Determine the (x, y) coordinate at the center of the cell enclosing the given text.  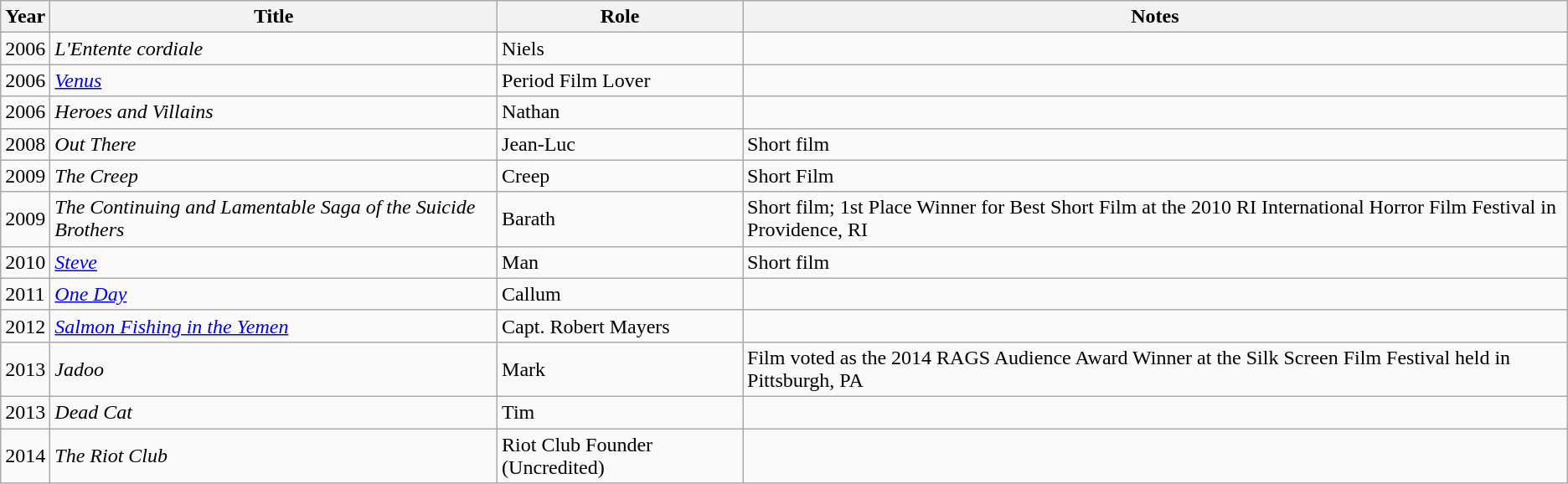
Creep (620, 176)
The Continuing and Lamentable Saga of the Suicide Brothers (274, 219)
2012 (25, 326)
Jadoo (274, 368)
Short Film (1156, 176)
Man (620, 262)
Dead Cat (274, 412)
Mark (620, 368)
Short film; 1st Place Winner for Best Short Film at the 2010 RI International Horror Film Festival in Providence, RI (1156, 219)
Niels (620, 49)
Title (274, 17)
Year (25, 17)
The Creep (274, 176)
2011 (25, 294)
Callum (620, 294)
Role (620, 17)
Venus (274, 80)
2010 (25, 262)
The Riot Club (274, 456)
Tim (620, 412)
2008 (25, 144)
L'Entente cordiale (274, 49)
Nathan (620, 112)
Notes (1156, 17)
Barath (620, 219)
Jean-Luc (620, 144)
Salmon Fishing in the Yemen (274, 326)
2014 (25, 456)
Period Film Lover (620, 80)
Steve (274, 262)
Out There (274, 144)
Riot Club Founder (Uncredited) (620, 456)
One Day (274, 294)
Capt. Robert Mayers (620, 326)
Heroes and Villains (274, 112)
Film voted as the 2014 RAGS Audience Award Winner at the Silk Screen Film Festival held in Pittsburgh, PA (1156, 368)
